From the cell containing the given text, extract its center point as [X, Y] coordinate. 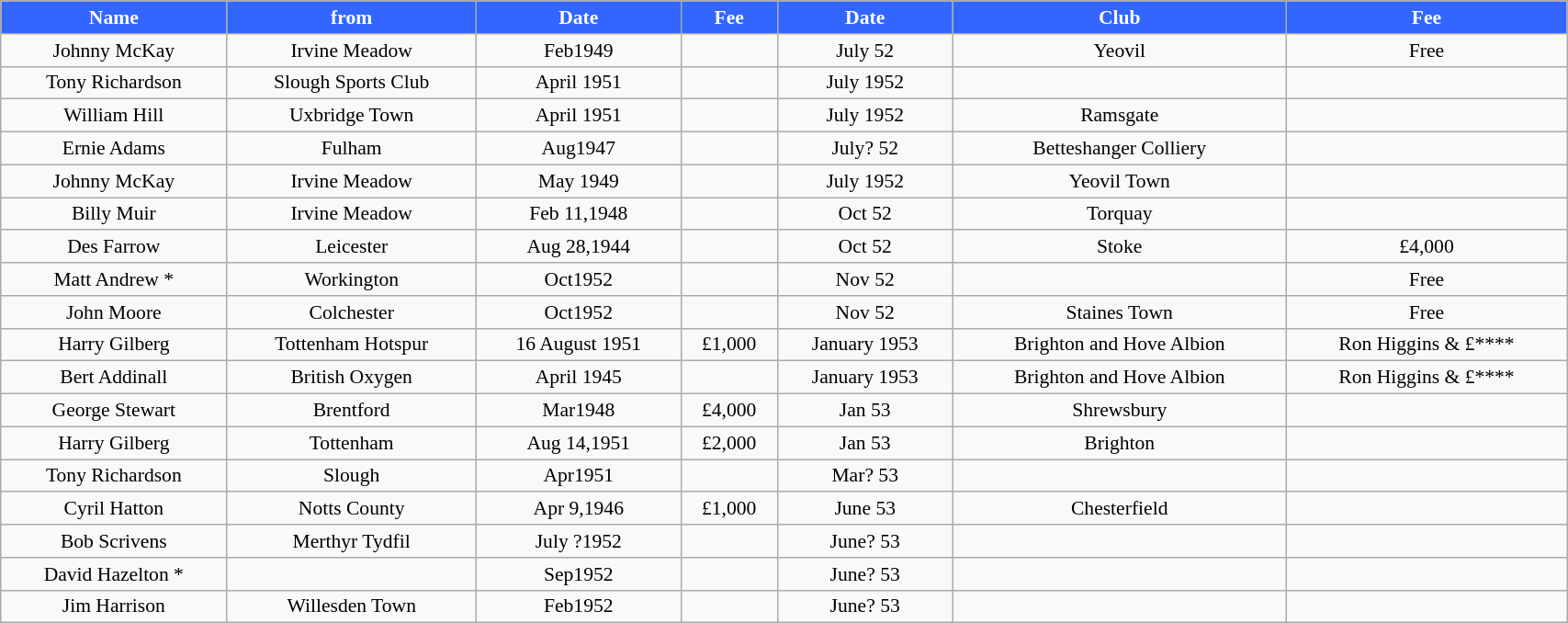
Staines Town [1119, 312]
Brentford [352, 411]
Mar1948 [579, 411]
Feb 11,1948 [579, 214]
John Moore [114, 312]
16 August 1951 [579, 345]
Bert Addinall [114, 378]
Colchester [352, 312]
Aug 28,1944 [579, 247]
Leicester [352, 247]
Feb1952 [579, 606]
Billy Muir [114, 214]
Tottenham Hotspur [352, 345]
June 53 [865, 509]
Shrewsbury [1119, 411]
Aug1947 [579, 149]
Notts County [352, 509]
Feb1949 [579, 51]
David Hazelton * [114, 574]
Slough Sports Club [352, 83]
Chesterfield [1119, 509]
Stoke [1119, 247]
Des Farrow [114, 247]
Uxbridge Town [352, 116]
May 1949 [579, 181]
Yeovil Town [1119, 181]
George Stewart [114, 411]
Willesden Town [352, 606]
Cyril Hatton [114, 509]
Sep1952 [579, 574]
William Hill [114, 116]
Aug 14,1951 [579, 443]
Betteshanger Colliery [1119, 149]
Torquay [1119, 214]
Matt Andrew * [114, 279]
Club [1119, 17]
Apr1951 [579, 476]
Slough [352, 476]
Fulham [352, 149]
Merthyr Tydfil [352, 541]
Ramsgate [1119, 116]
Brighton [1119, 443]
£2,000 [729, 443]
Mar? 53 [865, 476]
Jim Harrison [114, 606]
Bob Scrivens [114, 541]
July ?1952 [579, 541]
Apr 9,1946 [579, 509]
from [352, 17]
Tottenham [352, 443]
April 1945 [579, 378]
Yeovil [1119, 51]
British Oxygen [352, 378]
July 52 [865, 51]
Name [114, 17]
Ernie Adams [114, 149]
Workington [352, 279]
July? 52 [865, 149]
